Find where the given text appears and provide that cell's center as [x, y] coordinate. 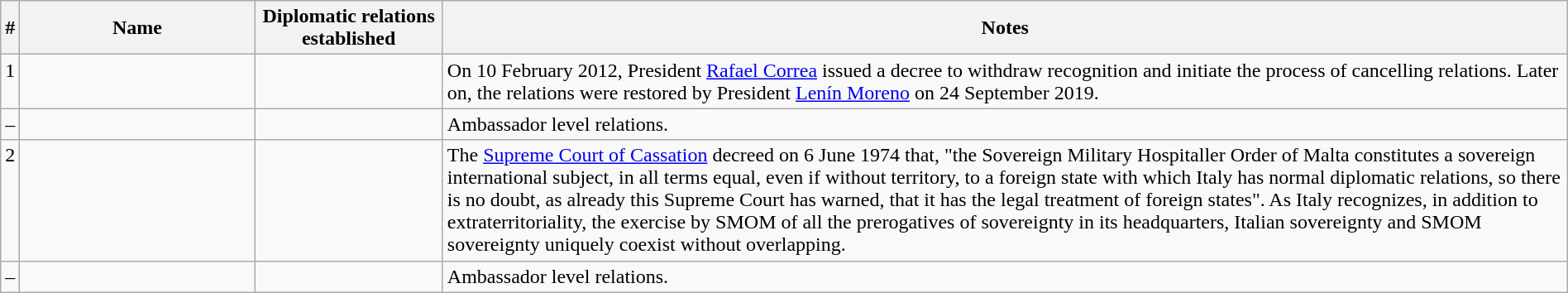
# [10, 28]
Diplomatic relations established [349, 28]
Notes [1005, 28]
1 [10, 81]
2 [10, 200]
Name [137, 28]
